Extract the [x, y] coordinate from the center of the cell holding the provided text.  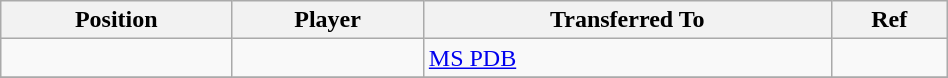
MS PDB [627, 58]
Position [116, 20]
Transferred To [627, 20]
Player [328, 20]
Ref [889, 20]
